Pinpoint the cell where the given text exists, returning its (X, Y) midpoint coordinate. 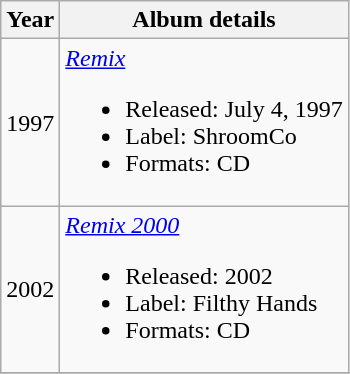
Remix 2000Released: 2002Label: Filthy HandsFormats: CD (204, 290)
2002 (30, 290)
1997 (30, 122)
RemixReleased: July 4, 1997Label: ShroomCoFormats: CD (204, 122)
Album details (204, 20)
Year (30, 20)
